Determine the (X, Y) coordinate at the center of the cell enclosing the given text.  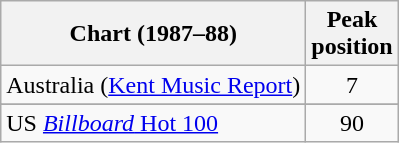
Chart (1987–88) (154, 34)
Australia (Kent Music Report) (154, 85)
90 (352, 123)
US Billboard Hot 100 (154, 123)
Peakposition (352, 34)
7 (352, 85)
